From the cell containing the given text, extract its center point as [X, Y] coordinate. 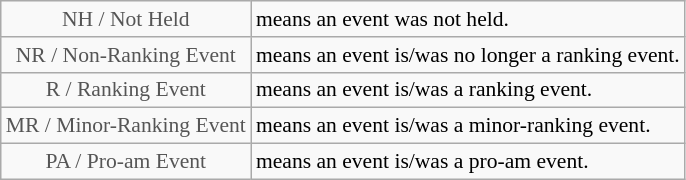
R / Ranking Event [126, 90]
PA / Pro-am Event [126, 162]
NH / Not Held [126, 19]
MR / Minor-Ranking Event [126, 126]
NR / Non-Ranking Event [126, 55]
means an event was not held. [468, 19]
means an event is/was a minor-ranking event. [468, 126]
means an event is/was a pro-am event. [468, 162]
means an event is/was a ranking event. [468, 90]
means an event is/was no longer a ranking event. [468, 55]
